Search for the cell housing the specified text and yield its (X, Y) center coordinate. 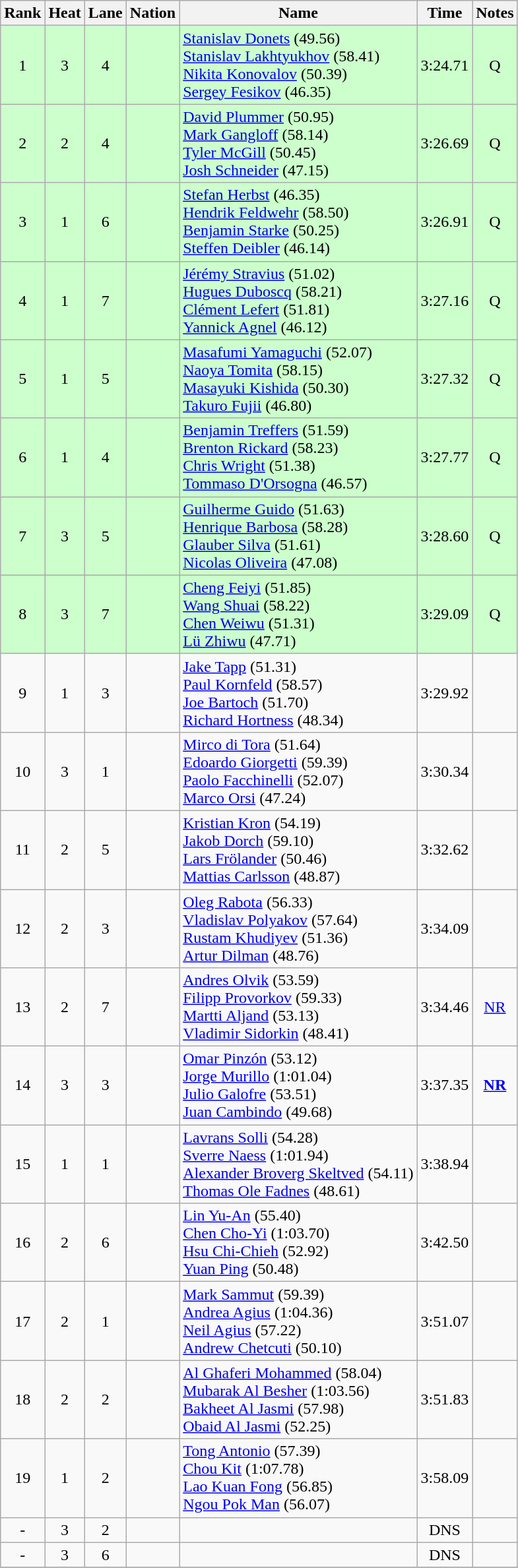
3:30.34 (445, 771)
Heat (65, 13)
3:51.07 (445, 1321)
Tong Antonio (57.39)Chou Kit (1:07.78)Lao Kuan Fong (56.85)Ngou Pok Man (56.07) (298, 1478)
3:26.91 (445, 222)
Jérémy Stravius (51.02)Hugues Duboscq (58.21)Clément Lefert (51.81)Yannick Agnel (46.12) (298, 301)
Masafumi Yamaguchi (52.07)Naoya Tomita (58.15)Masayuki Kishida (50.30)Takuro Fujii (46.80) (298, 378)
Benjamin Treffers (51.59)Brenton Rickard (58.23)Chris Wright (51.38)Tommaso D'Orsogna (46.57) (298, 458)
Lane (106, 13)
3:24.71 (445, 65)
3:27.32 (445, 378)
Mark Sammut (59.39)Andrea Agius (1:04.36)Neil Agius (57.22)Andrew Chetcuti (50.10) (298, 1321)
3:29.09 (445, 615)
3:29.92 (445, 692)
10 (22, 771)
Jake Tapp (51.31)Paul Kornfeld (58.57)Joe Bartoch (51.70)Richard Hortness (48.34) (298, 692)
Mirco di Tora (51.64)Edoardo Giorgetti (59.39)Paolo Facchinelli (52.07)Marco Orsi (47.24) (298, 771)
18 (22, 1399)
Cheng Feiyi (51.85)Wang Shuai (58.22)Chen Weiwu (51.31)Lü Zhiwu (47.71) (298, 615)
13 (22, 1008)
3:34.46 (445, 1008)
Lin Yu-An (55.40)Chen Cho-Yi (1:03.70)Hsu Chi-Chieh (52.92)Yuan Ping (50.48) (298, 1242)
Stanislav Donets (49.56)Stanislav Lakhtyukhov (58.41)Nikita Konovalov (50.39)Sergey Fesikov (46.35) (298, 65)
Notes (495, 13)
3:32.62 (445, 849)
12 (22, 928)
14 (22, 1085)
Al Ghaferi Mohammed (58.04)Mubarak Al Besher (1:03.56)Bakheet Al Jasmi (57.98)Obaid Al Jasmi (52.25) (298, 1399)
Rank (22, 13)
9 (22, 692)
3:42.50 (445, 1242)
8 (22, 615)
Oleg Rabota (56.33)Vladislav Polyakov (57.64)Rustam Khudiyev (51.36)Artur Dilman (48.76) (298, 928)
Guilherme Guido (51.63)Henrique Barbosa (58.28)Glauber Silva (51.61)Nicolas Oliveira (47.08) (298, 535)
19 (22, 1478)
3:28.60 (445, 535)
3:38.94 (445, 1164)
Andres Olvik (53.59)Filipp Provorkov (59.33)Martti Aljand (53.13)Vladimir Sidorkin (48.41) (298, 1008)
Name (298, 13)
Omar Pinzón (53.12)Jorge Murillo (1:01.04)Julio Galofre (53.51)Juan Cambindo (49.68) (298, 1085)
Nation (152, 13)
15 (22, 1164)
Kristian Kron (54.19)Jakob Dorch (59.10)Lars Frölander (50.46)Mattias Carlsson (48.87) (298, 849)
David Plummer (50.95)Mark Gangloff (58.14)Tyler McGill (50.45)Josh Schneider (47.15) (298, 144)
3:27.77 (445, 458)
3:37.35 (445, 1085)
3:26.69 (445, 144)
3:58.09 (445, 1478)
16 (22, 1242)
3:27.16 (445, 301)
3:34.09 (445, 928)
17 (22, 1321)
Stefan Herbst (46.35)Hendrik Feldwehr (58.50)Benjamin Starke (50.25)Steffen Deibler (46.14) (298, 222)
11 (22, 849)
Lavrans Solli (54.28)Sverre Naess (1:01.94)Alexander Broverg Skeltved (54.11)Thomas Ole Fadnes (48.61) (298, 1164)
Time (445, 13)
3:51.83 (445, 1399)
